Return [x, y] of the center of cell containing provided text 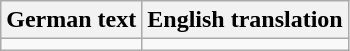
German text [72, 20]
English translation [245, 20]
